Extract the (X, Y) coordinate from the center of the cell holding the provided text.  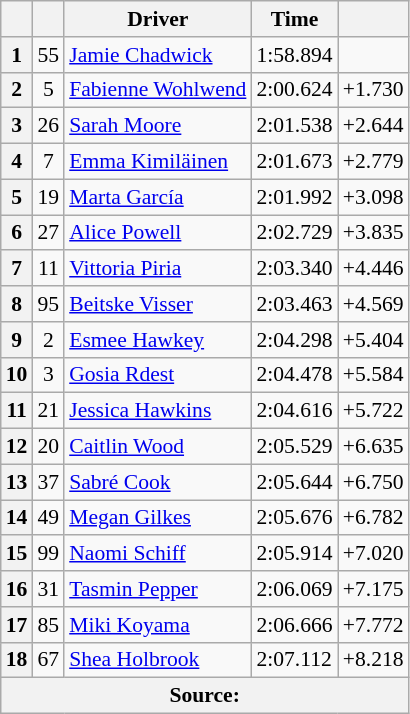
Marta García (158, 197)
Emma Kimiläinen (158, 162)
2:05.529 (294, 447)
2:02.729 (294, 233)
Beitske Visser (158, 304)
+3.835 (374, 233)
4 (17, 162)
95 (48, 304)
2:03.463 (294, 304)
Fabienne Wohlwend (158, 90)
+6.782 (374, 518)
17 (17, 625)
55 (48, 55)
12 (17, 447)
6 (17, 233)
99 (48, 554)
Tasmin Pepper (158, 589)
1:58.894 (294, 55)
19 (48, 197)
27 (48, 233)
2:05.644 (294, 482)
2:00.624 (294, 90)
2:07.112 (294, 660)
37 (48, 482)
21 (48, 411)
Sarah Moore (158, 126)
2:05.676 (294, 518)
20 (48, 447)
2:05.914 (294, 554)
49 (48, 518)
9 (17, 340)
16 (17, 589)
+5.722 (374, 411)
Naomi Schiff (158, 554)
+4.446 (374, 269)
Shea Holbrook (158, 660)
18 (17, 660)
+7.020 (374, 554)
Vittoria Piria (158, 269)
+1.730 (374, 90)
Time (294, 19)
+8.218 (374, 660)
+7.772 (374, 625)
15 (17, 554)
+3.098 (374, 197)
Gosia Rdest (158, 375)
+6.635 (374, 447)
10 (17, 375)
2:04.478 (294, 375)
+5.404 (374, 340)
+2.779 (374, 162)
Source: (205, 696)
67 (48, 660)
Jessica Hawkins (158, 411)
Miki Koyama (158, 625)
+4.569 (374, 304)
2:06.666 (294, 625)
2:04.616 (294, 411)
85 (48, 625)
2:01.538 (294, 126)
+2.644 (374, 126)
14 (17, 518)
Driver (158, 19)
2:01.992 (294, 197)
2:04.298 (294, 340)
31 (48, 589)
2:03.340 (294, 269)
8 (17, 304)
26 (48, 126)
Megan Gilkes (158, 518)
2:01.673 (294, 162)
1 (17, 55)
+7.175 (374, 589)
Esmee Hawkey (158, 340)
Alice Powell (158, 233)
13 (17, 482)
Sabré Cook (158, 482)
+5.584 (374, 375)
Jamie Chadwick (158, 55)
Caitlin Wood (158, 447)
2:06.069 (294, 589)
+6.750 (374, 482)
